Return (x, y) of the center of cell containing provided text 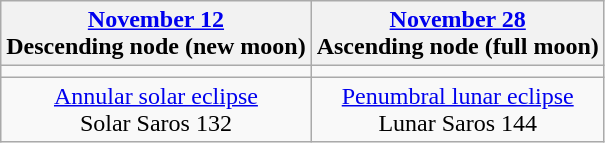
Penumbral lunar eclipseLunar Saros 144 (458, 110)
November 12Descending node (new moon) (156, 34)
November 28Ascending node (full moon) (458, 34)
Annular solar eclipseSolar Saros 132 (156, 110)
